Determine the (x, y) coordinate at the center of the cell enclosing the given text.  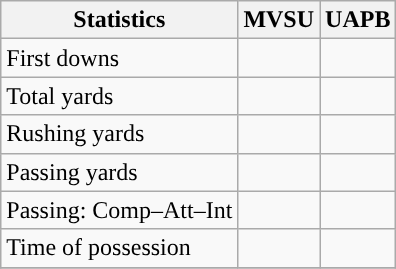
UAPB (358, 20)
Passing yards (120, 172)
Total yards (120, 96)
Statistics (120, 20)
First downs (120, 58)
Time of possession (120, 248)
Rushing yards (120, 134)
MVSU (279, 20)
Passing: Comp–Att–Int (120, 210)
